Determine the [X, Y] coordinate at the center of the cell enclosing the given text.  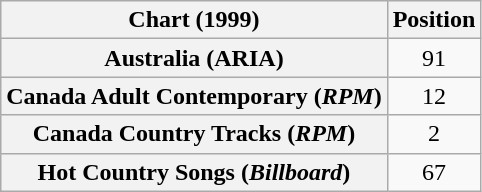
Canada Country Tracks (RPM) [194, 134]
91 [434, 58]
Hot Country Songs (Billboard) [194, 172]
Chart (1999) [194, 20]
67 [434, 172]
Position [434, 20]
Canada Adult Contemporary (RPM) [194, 96]
2 [434, 134]
Australia (ARIA) [194, 58]
12 [434, 96]
